Determine the (x, y) coordinate at the center of the cell enclosing the given text.  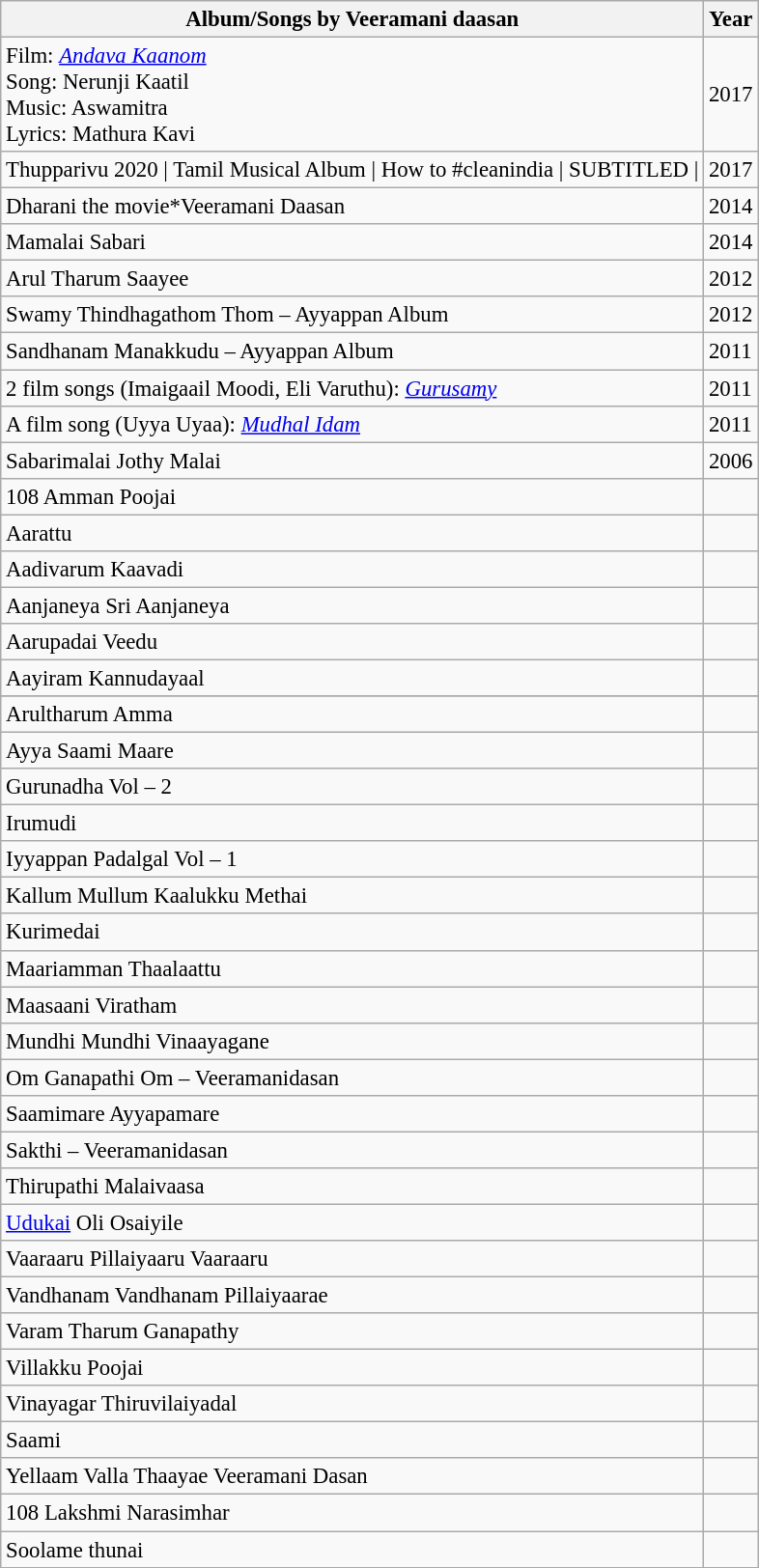
Mamalai Sabari (352, 242)
Year (731, 19)
Sabarimalai Jothy Malai (352, 461)
2 film songs (Imaigaail Moodi, Eli Varuthu): Gurusamy (352, 388)
Om Ganapathi Om – Veeramanidasan (352, 1078)
Gurunadha Vol – 2 (352, 787)
Aayiram Kannudayaal (352, 678)
Arul Tharum Saayee (352, 279)
Vaaraaru Pillaiyaaru Vaaraaru (352, 1259)
Saamimare Ayyapamare (352, 1114)
Dharani the movie*Veeramani Daasan (352, 207)
Aanjaneya Sri Aanjaneya (352, 605)
Ayya Saami Maare (352, 751)
108 Amman Poojai (352, 496)
Aarattu (352, 533)
Maariamman Thaalaattu (352, 968)
Yellaam Valla Thaayae Veeramani Dasan (352, 1476)
Vandhanam Vandhanam Pillaiyaarae (352, 1296)
Saami (352, 1441)
Sandhanam Manakkudu – Ayyappan Album (352, 351)
Varam Tharum Ganapathy (352, 1331)
Album/Songs by Veeramani daasan (352, 19)
Villakku Poojai (352, 1368)
Kurimedai (352, 933)
Iyyappan Padalgal Vol – 1 (352, 859)
Maasaani Viratham (352, 1005)
108 Lakshmi Narasimhar (352, 1513)
Sakthi – Veeramanidasan (352, 1150)
2006 (731, 461)
Aarupadai Veedu (352, 642)
Film: Andava KaanomSong: Nerunji KaatilMusic: AswamitraLyrics: Mathura Kavi (352, 95)
Mundhi Mundhi Vinaayagane (352, 1041)
Vinayagar Thiruvilaiyadal (352, 1404)
Swamy Thindhagathom Thom – Ayyappan Album (352, 316)
A film song (Uyya Uyaa): Mudhal Idam (352, 424)
Udukai Oli Osaiyile (352, 1222)
Irumudi (352, 824)
Aadivarum Kaavadi (352, 570)
Arultharum Amma (352, 714)
Thupparivu 2020 | Tamil Musical Album | How to #cleanindia | SUBTITLED | (352, 170)
Soolame thunai (352, 1550)
Kallum Mullum Kaalukku Methai (352, 896)
Thirupathi Malaivaasa (352, 1187)
